Provide the [X, Y] coordinate of the cell's center where the given text is located.  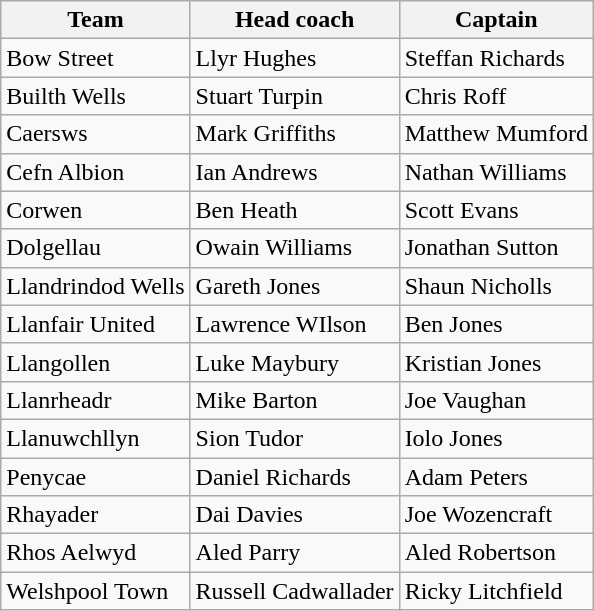
Llyr Hughes [294, 58]
Welshpool Town [96, 591]
Gareth Jones [294, 286]
Adam Peters [496, 477]
Matthew Mumford [496, 134]
Llanrheadr [96, 400]
Lawrence WIlson [294, 324]
Rhos Aelwyd [96, 553]
Builth Wells [96, 96]
Luke Maybury [294, 362]
Corwen [96, 210]
Captain [496, 20]
Llandrindod Wells [96, 286]
Cefn Albion [96, 172]
Mark Griffiths [294, 134]
Aled Robertson [496, 553]
Sion Tudor [294, 438]
Llanfair United [96, 324]
Dolgellau [96, 248]
Bow Street [96, 58]
Caersws [96, 134]
Ricky Litchfield [496, 591]
Steffan Richards [496, 58]
Joe Wozencraft [496, 515]
Jonathan Sutton [496, 248]
Ben Jones [496, 324]
Chris Roff [496, 96]
Daniel Richards [294, 477]
Scott Evans [496, 210]
Rhayader [96, 515]
Nathan Williams [496, 172]
Stuart Turpin [294, 96]
Mike Barton [294, 400]
Kristian Jones [496, 362]
Head coach [294, 20]
Ben Heath [294, 210]
Dai Davies [294, 515]
Aled Parry [294, 553]
Penycae [96, 477]
Joe Vaughan [496, 400]
Ian Andrews [294, 172]
Owain Williams [294, 248]
Llanuwchllyn [96, 438]
Iolo Jones [496, 438]
Shaun Nicholls [496, 286]
Llangollen [96, 362]
Russell Cadwallader [294, 591]
Team [96, 20]
